Return the [x, y] coordinate for the center point of the cell that contains the specified text.  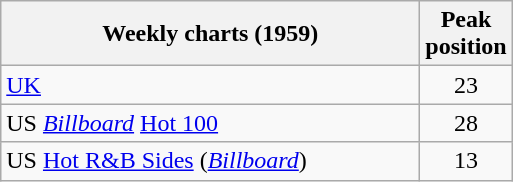
Weekly charts (1959) [210, 34]
28 [466, 123]
Peakposition [466, 34]
US Hot R&B Sides (Billboard) [210, 161]
13 [466, 161]
US Billboard Hot 100 [210, 123]
UK [210, 85]
23 [466, 85]
